Provide the (x, y) coordinate of the cell's center where the given text is located.  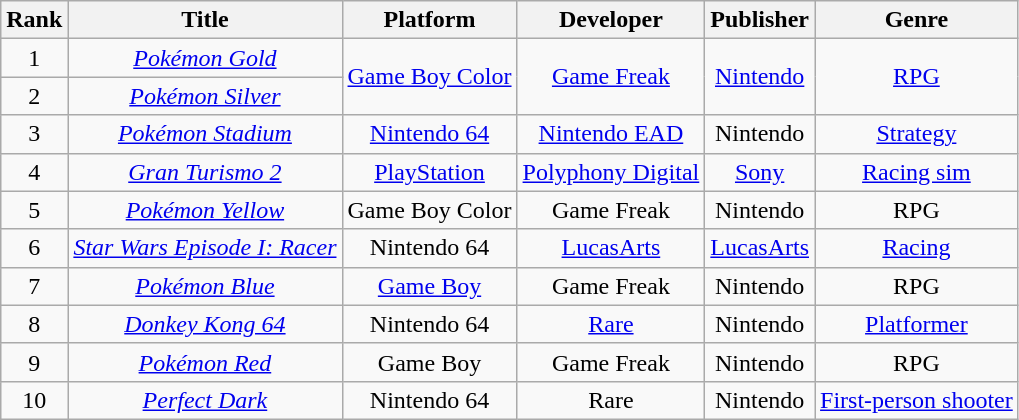
Pokémon Gold (205, 58)
8 (34, 324)
4 (34, 172)
Gran Turismo 2 (205, 172)
PlayStation (430, 172)
Pokémon Stadium (205, 134)
First-person shooter (917, 400)
Donkey Kong 64 (205, 324)
Sony (760, 172)
Title (205, 20)
Perfect Dark (205, 400)
5 (34, 210)
Strategy (917, 134)
7 (34, 286)
Polyphony Digital (611, 172)
9 (34, 362)
Star Wars Episode I: Racer (205, 248)
Nintendo EAD (611, 134)
Racing sim (917, 172)
1 (34, 58)
10 (34, 400)
Genre (917, 20)
Racing (917, 248)
Pokémon Red (205, 362)
6 (34, 248)
Developer (611, 20)
3 (34, 134)
Platformer (917, 324)
Pokémon Blue (205, 286)
Platform (430, 20)
Rank (34, 20)
Publisher (760, 20)
2 (34, 96)
Pokémon Yellow (205, 210)
Pokémon Silver (205, 96)
